Find where the given text appears and provide that cell's center as [x, y] coordinate. 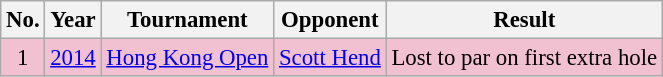
1 [23, 58]
Lost to par on first extra hole [524, 58]
Scott Hend [330, 58]
Tournament [188, 20]
Hong Kong Open [188, 58]
Year [73, 20]
No. [23, 20]
2014 [73, 58]
Result [524, 20]
Opponent [330, 20]
